Return the [x, y] coordinate for the center point of the cell that contains the specified text.  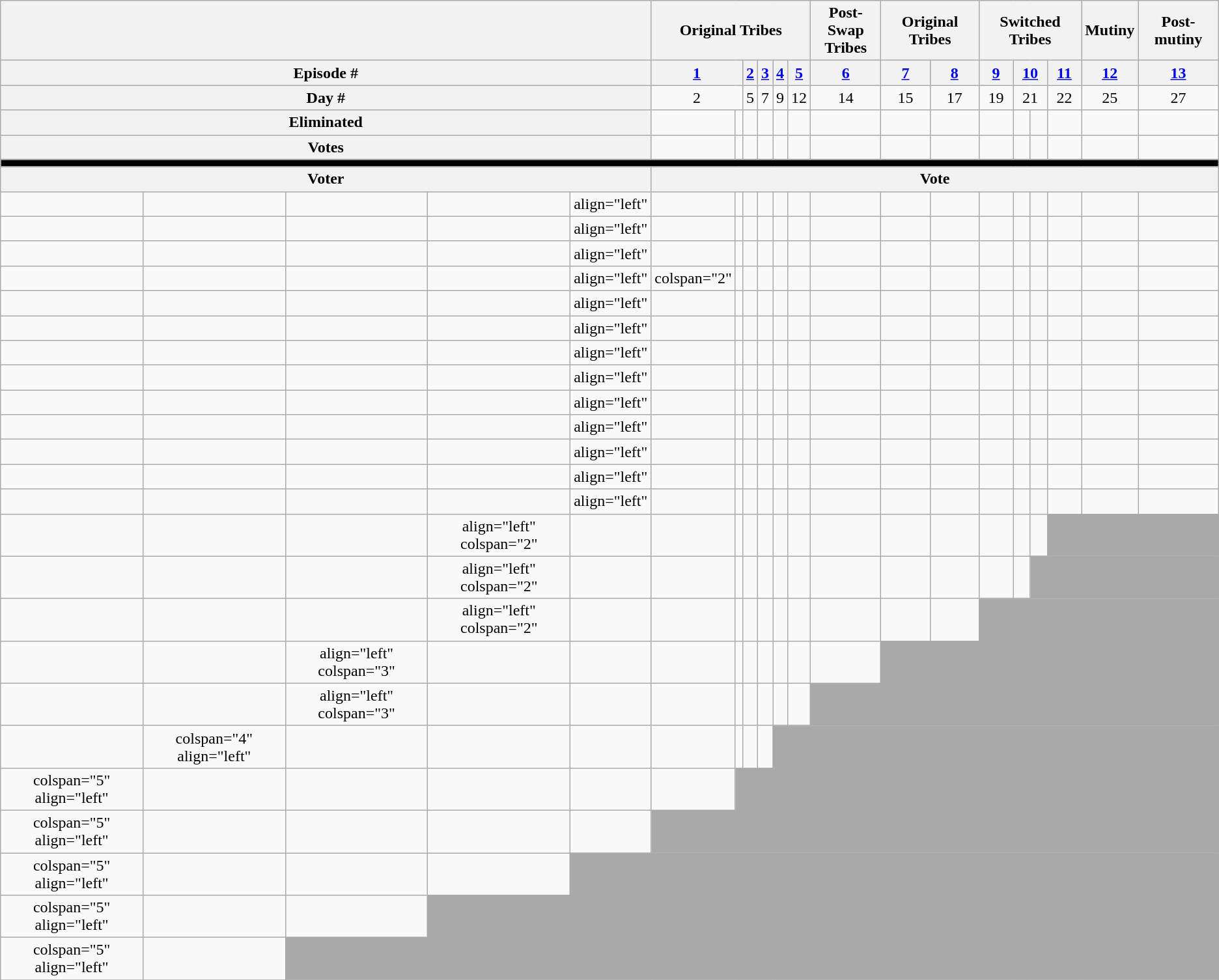
13 [1179, 73]
Eliminated [326, 122]
19 [996, 98]
22 [1064, 98]
14 [846, 98]
27 [1179, 98]
25 [1110, 98]
Switched Tribes [1030, 31]
Vote [935, 179]
Episode # [326, 73]
Mutiny [1110, 31]
11 [1064, 73]
Voter [326, 179]
21 [1030, 98]
colspan="2" [694, 278]
4 [780, 73]
Day # [326, 98]
1 [697, 73]
colspan="4" align="left" [214, 746]
Post-SwapTribes [846, 31]
10 [1030, 73]
17 [955, 98]
8 [955, 73]
15 [905, 98]
6 [846, 73]
Votes [326, 147]
3 [764, 73]
Post-mutiny [1179, 31]
